Extract the (X, Y) coordinate from the center of the cell holding the provided text.  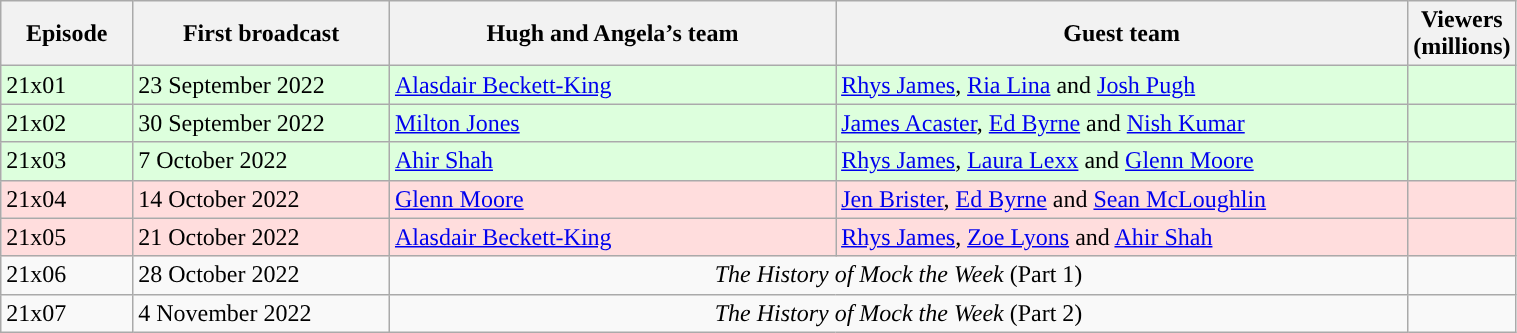
Guest team (1122, 34)
21x07 (67, 313)
7 October 2022 (262, 161)
21x05 (67, 237)
21 October 2022 (262, 237)
Rhys James, Zoe Lyons and Ahir Shah (1122, 237)
First broadcast (262, 34)
23 September 2022 (262, 85)
Viewers(millions) (1462, 34)
21x04 (67, 199)
Jen Brister, Ed Byrne and Sean McLoughlin (1122, 199)
Episode (67, 34)
21x02 (67, 123)
21x01 (67, 85)
28 October 2022 (262, 275)
Ahir Shah (612, 161)
14 October 2022 (262, 199)
The History of Mock the Week (Part 2) (898, 313)
Glenn Moore (612, 199)
The History of Mock the Week (Part 1) (898, 275)
30 September 2022 (262, 123)
21x06 (67, 275)
Hugh and Angela’s team (612, 34)
4 November 2022 (262, 313)
Rhys James, Ria Lina and Josh Pugh (1122, 85)
21x03 (67, 161)
Milton Jones (612, 123)
James Acaster, Ed Byrne and Nish Kumar (1122, 123)
Rhys James, Laura Lexx and Glenn Moore (1122, 161)
